Return the (X, Y) coordinate for the center point of the cell that contains the specified text.  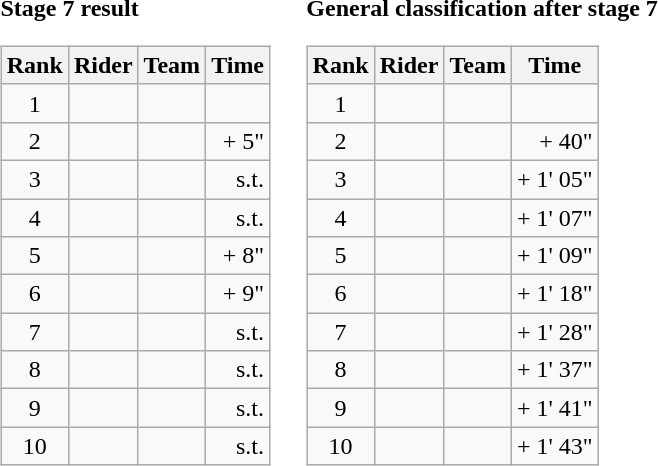
+ 1' 09" (554, 256)
+ 1' 18" (554, 294)
+ 1' 05" (554, 179)
+ 8" (238, 256)
+ 9" (238, 294)
+ 1' 37" (554, 370)
+ 1' 07" (554, 217)
+ 1' 28" (554, 332)
+ 5" (238, 141)
+ 1' 41" (554, 408)
+ 1' 43" (554, 446)
+ 40" (554, 141)
